Return [x, y] of the center of cell containing provided text 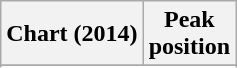
Chart (2014) [72, 34]
Peakposition [189, 34]
